From the cell containing the given text, extract its center point as [x, y] coordinate. 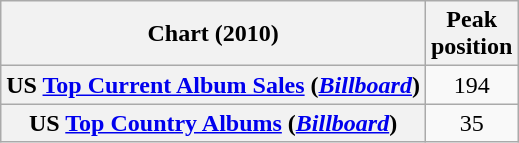
US Top Current Album Sales (Billboard) [214, 85]
Peakposition [471, 34]
Chart (2010) [214, 34]
194 [471, 85]
35 [471, 123]
US Top Country Albums (Billboard) [214, 123]
